Provide the [X, Y] coordinate of the cell's center where the given text is located.  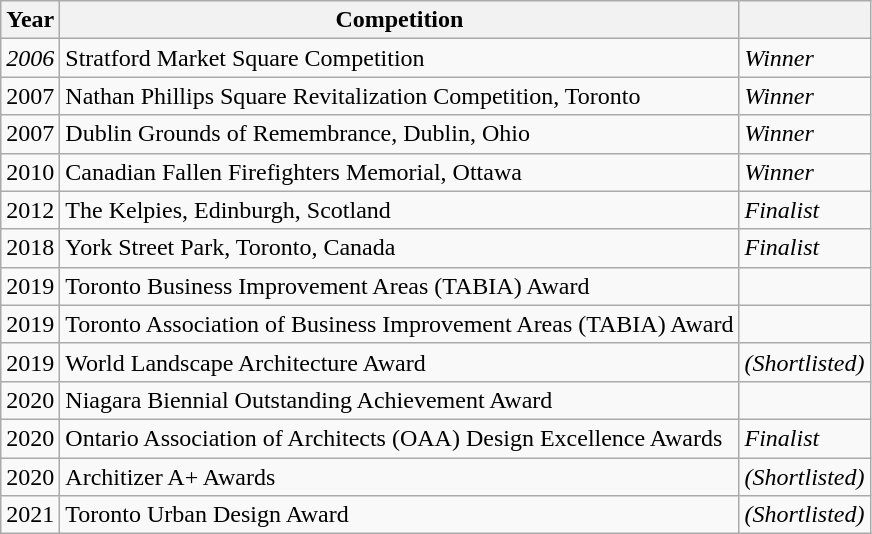
Competition [400, 20]
Toronto Urban Design Award [400, 515]
Canadian Fallen Firefighters Memorial, Ottawa [400, 172]
Architizer A+ Awards [400, 477]
2012 [30, 210]
Niagara Biennial Outstanding Achievement Award [400, 400]
2010 [30, 172]
2018 [30, 248]
Dublin Grounds of Remembrance, Dublin, Ohio [400, 134]
Nathan Phillips Square Revitalization Competition, Toronto [400, 96]
Stratford Market Square Competition [400, 58]
The Kelpies, Edinburgh, Scotland [400, 210]
World Landscape Architecture Award [400, 362]
Toronto Association of Business Improvement Areas (TABIA) Award [400, 324]
Ontario Association of Architects (OAA) Design Excellence Awards [400, 438]
Toronto Business Improvement Areas (TABIA) Award [400, 286]
2021 [30, 515]
2006 [30, 58]
Year [30, 20]
York Street Park, Toronto, Canada [400, 248]
